Determine the (X, Y) coordinate at the center of the cell enclosing the given text.  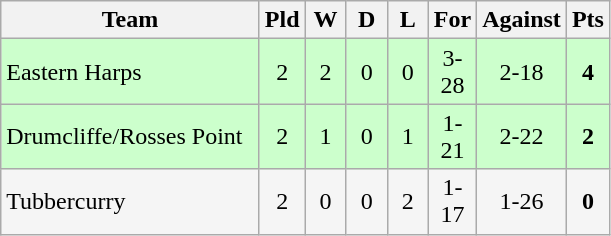
Pts (588, 20)
Eastern Harps (130, 72)
Tubbercurry (130, 202)
Drumcliffe/Rosses Point (130, 136)
Team (130, 20)
W (326, 20)
3-28 (452, 72)
4 (588, 72)
Pld (282, 20)
2-22 (522, 136)
1-21 (452, 136)
Against (522, 20)
1-17 (452, 202)
For (452, 20)
D (366, 20)
1-26 (522, 202)
2-18 (522, 72)
L (408, 20)
